Output the (x, y) coordinate of the center of the cell containing the given text.  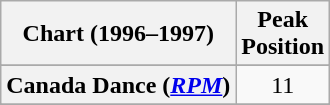
11 (283, 85)
Canada Dance (RPM) (118, 85)
PeakPosition (283, 34)
Chart (1996–1997) (118, 34)
